Identify which cell holds the provided text, then report its [x, y] central coordinate. 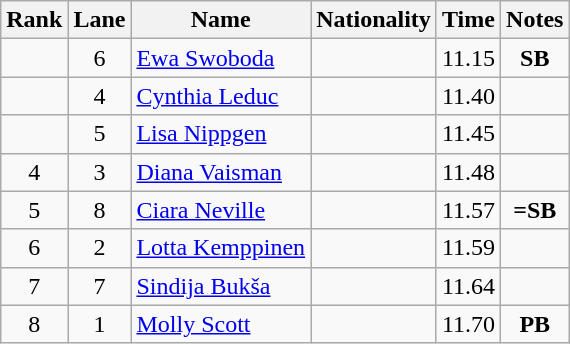
Ciara Neville [221, 210]
1 [100, 324]
3 [100, 172]
Sindija Bukša [221, 286]
11.59 [468, 248]
Lotta Kemppinen [221, 248]
Lisa Nippgen [221, 134]
PB [535, 324]
2 [100, 248]
Ewa Swoboda [221, 58]
Time [468, 20]
11.48 [468, 172]
Nationality [374, 20]
11.40 [468, 96]
Diana Vaisman [221, 172]
11.64 [468, 286]
11.15 [468, 58]
Lane [100, 20]
SB [535, 58]
Rank [34, 20]
11.45 [468, 134]
Cynthia Leduc [221, 96]
11.70 [468, 324]
Name [221, 20]
11.57 [468, 210]
Notes [535, 20]
Molly Scott [221, 324]
=SB [535, 210]
